Extract the [X, Y] coordinate from the center of the cell holding the provided text.  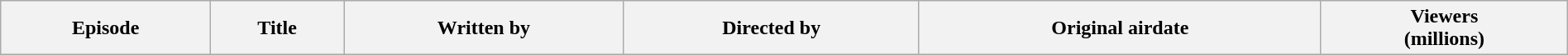
Directed by [771, 28]
Episode [106, 28]
Viewers(millions) [1444, 28]
Written by [485, 28]
Title [278, 28]
Original airdate [1120, 28]
